Find where the given text appears and provide that cell's center as (x, y) coordinate. 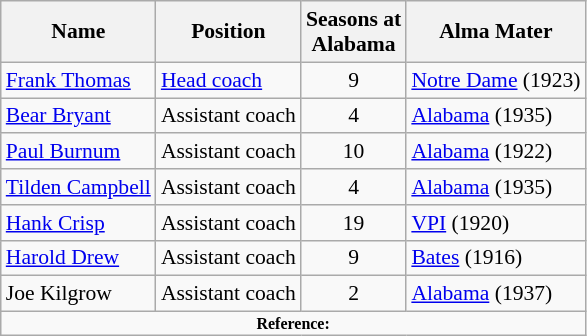
Harold Drew (78, 258)
Position (228, 32)
Head coach (228, 80)
Frank Thomas (78, 80)
Name (78, 32)
19 (354, 223)
Alabama (1922) (496, 152)
Reference: (294, 324)
2 (354, 294)
10 (354, 152)
Paul Burnum (78, 152)
Bates (1916) (496, 258)
Joe Kilgrow (78, 294)
Hank Crisp (78, 223)
Alma Mater (496, 32)
Bear Bryant (78, 116)
Notre Dame (1923) (496, 80)
VPI (1920) (496, 223)
Seasons atAlabama (354, 32)
Alabama (1937) (496, 294)
Tilden Campbell (78, 187)
